Capture the cell that displays the provided text and extract its (x, y) central coordinate. 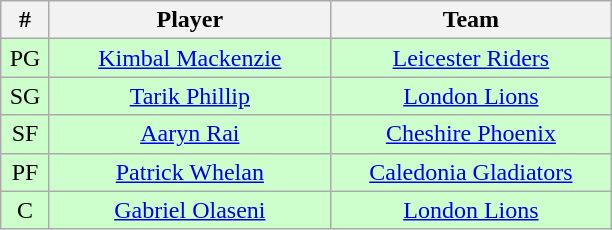
Cheshire Phoenix (470, 134)
SG (26, 96)
Gabriel Olaseni (190, 210)
PF (26, 172)
PG (26, 58)
Caledonia Gladiators (470, 172)
SF (26, 134)
Tarik Phillip (190, 96)
Team (470, 20)
C (26, 210)
Kimbal Mackenzie (190, 58)
# (26, 20)
Leicester Riders (470, 58)
Aaryn Rai (190, 134)
Patrick Whelan (190, 172)
Player (190, 20)
